Scan for the cell matching the given text and deliver its (x, y) coordinate at center. 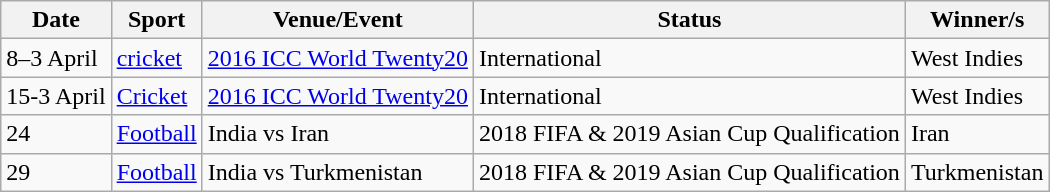
Status (689, 20)
Sport (156, 20)
Winner/s (977, 20)
Iran (977, 134)
8–3 April (56, 58)
24 (56, 134)
cricket (156, 58)
India vs Turkmenistan (338, 172)
Turkmenistan (977, 172)
Date (56, 20)
15-3 April (56, 96)
29 (56, 172)
Cricket (156, 96)
India vs Iran (338, 134)
Venue/Event (338, 20)
